Pinpoint the cell where the given text exists, returning its (X, Y) midpoint coordinate. 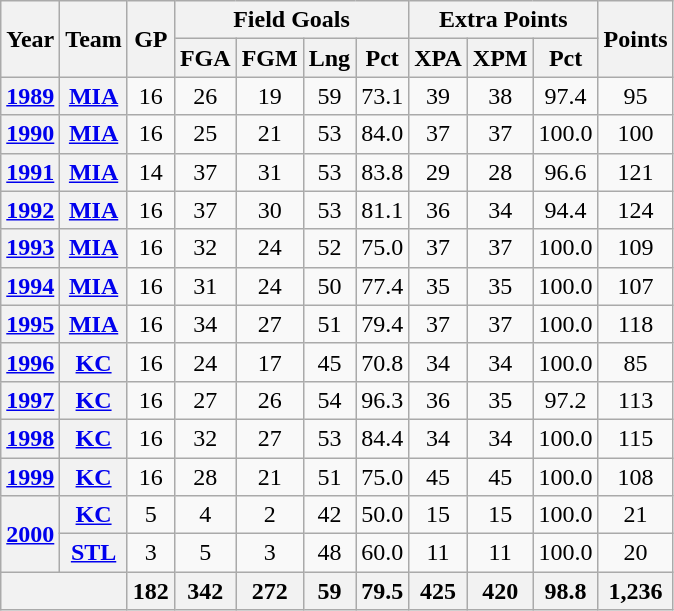
124 (636, 210)
420 (500, 591)
GP (150, 39)
17 (270, 362)
52 (329, 248)
1991 (30, 172)
Points (636, 39)
42 (329, 515)
1995 (30, 324)
1998 (30, 438)
25 (205, 134)
115 (636, 438)
108 (636, 477)
2000 (30, 534)
113 (636, 400)
Team (94, 39)
81.1 (382, 210)
20 (636, 553)
97.2 (566, 400)
96.3 (382, 400)
Lng (329, 58)
70.8 (382, 362)
2 (270, 515)
54 (329, 400)
1,236 (636, 591)
29 (438, 172)
100 (636, 134)
14 (150, 172)
Year (30, 39)
94.4 (566, 210)
98.8 (566, 591)
39 (438, 96)
50.0 (382, 515)
95 (636, 96)
1996 (30, 362)
85 (636, 362)
FGM (270, 58)
107 (636, 286)
4 (205, 515)
79.5 (382, 591)
1989 (30, 96)
1999 (30, 477)
STL (94, 553)
84.4 (382, 438)
19 (270, 96)
XPM (500, 58)
30 (270, 210)
77.4 (382, 286)
50 (329, 286)
272 (270, 591)
38 (500, 96)
84.0 (382, 134)
XPA (438, 58)
79.4 (382, 324)
342 (205, 591)
121 (636, 172)
60.0 (382, 553)
Extra Points (504, 20)
1994 (30, 286)
Field Goals (291, 20)
97.4 (566, 96)
182 (150, 591)
83.8 (382, 172)
96.6 (566, 172)
73.1 (382, 96)
1993 (30, 248)
1997 (30, 400)
1990 (30, 134)
1992 (30, 210)
118 (636, 324)
109 (636, 248)
FGA (205, 58)
425 (438, 591)
48 (329, 553)
